Search for the cell housing the specified text and yield its [x, y] center coordinate. 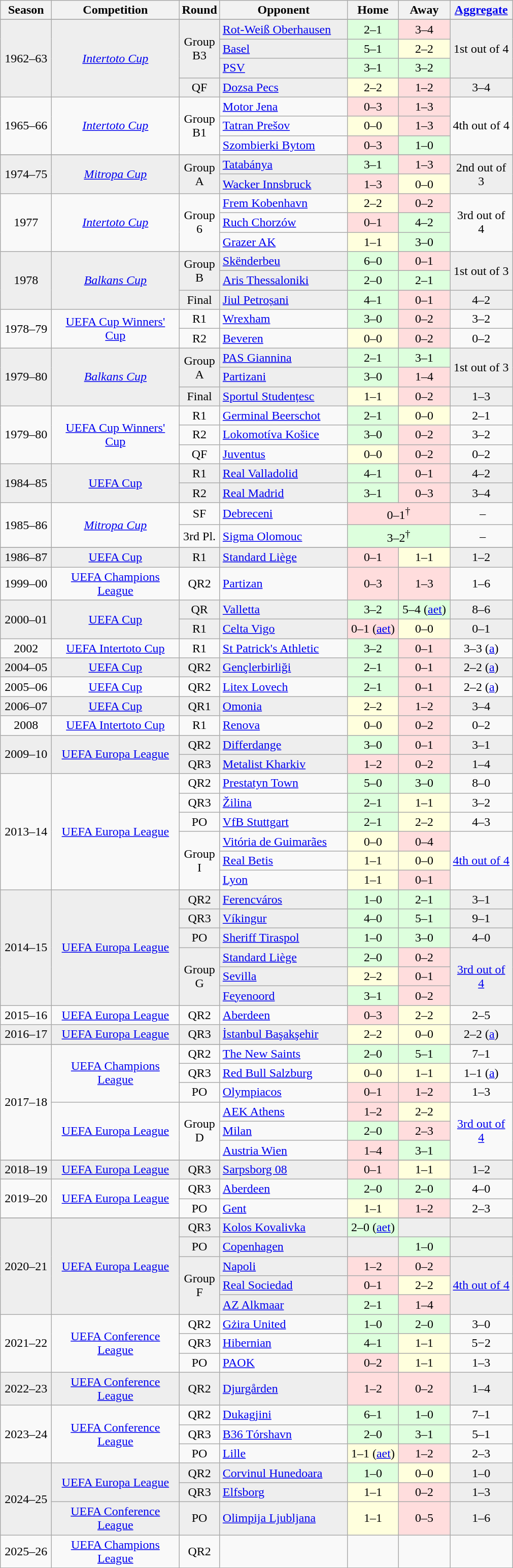
Sarpsborg 08 [283, 1169]
2008 [26, 725]
2019–20 [26, 1198]
Motor Jena [283, 107]
GroupB1 [199, 126]
Gençlerbirliği [283, 668]
Vitória de Guimarães [283, 841]
0–1† [398, 513]
Real Betis [283, 860]
Gżira United [283, 1324]
Napoli [283, 1266]
Group G [199, 977]
Žilina [283, 803]
Frem Kobenhavn [283, 203]
Group F [199, 1285]
Rot-Weiß Oberhausen [283, 29]
Real Sociedad [283, 1285]
PSV [283, 68]
Tatran Prešov [283, 126]
2023–24 [26, 1434]
1965–66 [26, 126]
Olimpija Ljubljana [283, 1518]
Metalist Kharkiv [283, 764]
St Patrick's Athletic [283, 648]
2017–18 [26, 1102]
Lille [283, 1453]
Season [26, 10]
2018–19 [26, 1169]
Wacker Innsbruck [283, 184]
8–0 [481, 783]
2014–15 [26, 948]
2000–01 [26, 619]
Tatabánya [283, 164]
Ruch Chorzów [283, 222]
PAS Giannina [283, 358]
Sportul Studențesc [283, 396]
2015–16 [26, 1015]
PAOK [283, 1363]
2021–22 [26, 1343]
Grazer AK [283, 242]
Gent [283, 1208]
Real Valladolid [283, 473]
2002 [26, 648]
Group D [199, 1131]
Austria Wien [283, 1150]
2004–05 [26, 668]
Feyenoord [283, 996]
Litex Lovech [283, 687]
1–1 (aet) [372, 1453]
1962–63 [26, 58]
Djurgården [283, 1389]
3rd Pl. [199, 537]
Lyon [283, 880]
B36 Tórshavn [283, 1434]
Aris Thessaloniki [283, 281]
2020–21 [26, 1266]
3–2† [398, 537]
The New Saints [283, 1054]
1–1 (a) [481, 1073]
Partizani [283, 377]
4–3 [481, 822]
Group I [199, 860]
Omonia [283, 706]
Víkingur [283, 919]
Hibernian [283, 1343]
1984–85 [26, 483]
Sevilla [283, 977]
2006–07 [26, 706]
9–1 [481, 919]
5–4 (aet) [424, 610]
5−2 [481, 1343]
1999–00 [26, 583]
Prestatyn Town [283, 783]
İstanbul Başakşehir [283, 1034]
Wrexham [283, 319]
SF [199, 513]
6–1 [372, 1415]
Away [424, 10]
Red Bull Salzburg [283, 1073]
Dozsa Pecs [283, 87]
Differdange [283, 745]
AEK Athens [283, 1111]
0–1 (aet) [372, 629]
Renova [283, 725]
6–0 [372, 261]
8–6 [481, 610]
2025–26 [26, 1551]
Aggregate [481, 10]
2nd out of 3 [481, 174]
1974–75 [26, 174]
5–0 [372, 783]
1st out of 4 [481, 49]
Dukagjini [283, 1415]
2005–06 [26, 687]
QR [199, 610]
Celta Vigo [283, 629]
GroupB3 [199, 49]
3–3 (a) [481, 648]
Milan [283, 1131]
Partizan [283, 583]
Lokomotíva Košice [283, 435]
Beveren [283, 338]
2–5 [481, 1015]
1986–87 [26, 557]
Real Madrid [283, 493]
GroupB [199, 271]
Corvinul Hunedoara [283, 1473]
Basel [283, 49]
Sheriff Tiraspol [283, 938]
VfB Stuttgart [283, 822]
0–5 [424, 1518]
Opponent [283, 10]
2024–25 [26, 1499]
1985–86 [26, 525]
Skënderbeu [283, 261]
Kolos Kovalivka [283, 1228]
Jiul Petroșani [283, 300]
QR1 [199, 706]
Szombierki Bytom [283, 145]
Elfsborg [283, 1492]
2013–14 [26, 831]
Debreceni [283, 513]
Group6 [199, 222]
Competition [116, 10]
Juventus [283, 454]
2022–23 [26, 1389]
1977 [26, 222]
2009–10 [26, 754]
Sigma Olomouc [283, 537]
0–4 [424, 841]
Ferencváros [283, 899]
Germinal Beerschot [283, 415]
AZ Alkmaar [283, 1305]
Olympiacos [283, 1092]
1978–79 [26, 329]
Copenhagen [283, 1247]
Valletta [283, 610]
2–0 (aet) [372, 1228]
Round [199, 10]
2016–17 [26, 1034]
Home [372, 10]
1978 [26, 281]
